Provide the [X, Y] coordinate of the cell's center where the given text is located.  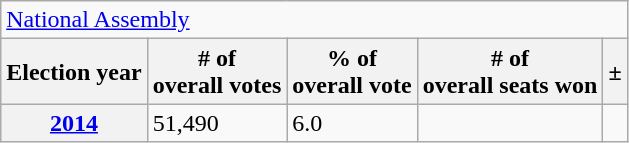
2014 [74, 123]
# ofoverall seats won [510, 72]
± [615, 72]
% ofoverall vote [352, 72]
6.0 [352, 123]
National Assembly [314, 20]
# ofoverall votes [217, 72]
51,490 [217, 123]
Election year [74, 72]
